Capture the cell that displays the provided text and extract its (x, y) central coordinate. 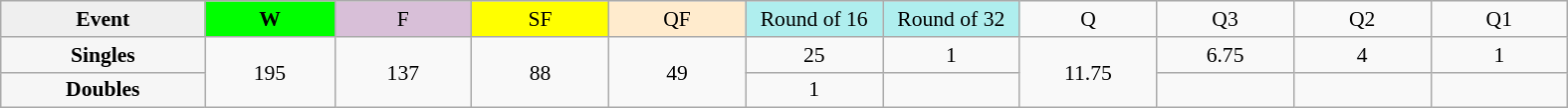
SF (541, 19)
QF (677, 19)
11.75 (1088, 72)
137 (403, 72)
Round of 16 (814, 19)
195 (270, 72)
25 (814, 55)
Q3 (1226, 19)
Doubles (104, 90)
6.75 (1226, 55)
Event (104, 19)
Q1 (1499, 19)
Q (1088, 19)
88 (541, 72)
Q2 (1362, 19)
Singles (104, 55)
F (403, 19)
49 (677, 72)
Round of 32 (951, 19)
4 (1362, 55)
W (270, 19)
